From the cell containing the given text, extract its center point as (X, Y) coordinate. 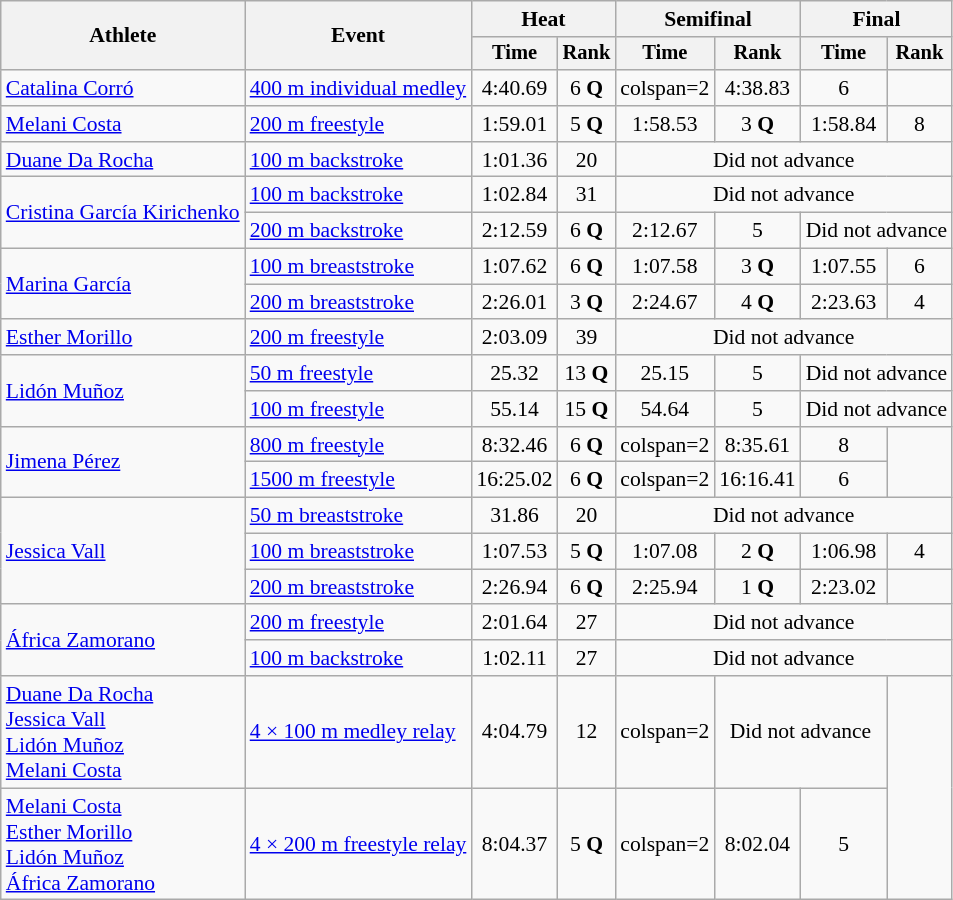
África Zamorano (123, 640)
400 m individual medley (358, 88)
2:24.67 (664, 302)
Final (877, 19)
1:07.58 (664, 267)
1:07.55 (844, 267)
2:03.09 (514, 338)
25.32 (514, 373)
8:02.04 (757, 844)
13 Q (587, 373)
Melani CostaEsther MorilloLidón MuñozÁfrica Zamorano (123, 844)
Jessica Vall (123, 552)
4 × 100 m medley relay (358, 732)
8:04.37 (514, 844)
1:07.62 (514, 267)
Melani Costa (123, 124)
50 m freestyle (358, 373)
Semifinal (708, 19)
1:02.84 (514, 195)
1:58.53 (664, 124)
8:35.61 (757, 445)
4:40.69 (514, 88)
Duane Da RochaJessica VallLidón MuñozMelani Costa (123, 732)
2:12.59 (514, 231)
2:12.67 (664, 231)
800 m freestyle (358, 445)
2 Q (757, 552)
1:07.08 (664, 552)
1:01.36 (514, 160)
54.64 (664, 409)
1:02.11 (514, 658)
4:38.83 (757, 88)
1:58.84 (844, 124)
50 m breaststroke (358, 516)
Cristina García Kirichenko (123, 212)
Marina García (123, 284)
16:25.02 (514, 480)
2:26.94 (514, 587)
25.15 (664, 373)
2:23.02 (844, 587)
12 (587, 732)
2:26.01 (514, 302)
Heat (543, 19)
Jimena Pérez (123, 462)
15 Q (587, 409)
Catalina Corró (123, 88)
8:32.46 (514, 445)
39 (587, 338)
2:23.63 (844, 302)
31.86 (514, 516)
1:06.98 (844, 552)
4 × 200 m freestyle relay (358, 844)
4 Q (757, 302)
Lidón Muñoz (123, 390)
16:16.41 (757, 480)
55.14 (514, 409)
1:07.53 (514, 552)
2:25.94 (664, 587)
1:59.01 (514, 124)
Esther Morillo (123, 338)
4:04.79 (514, 732)
Athlete (123, 36)
200 m backstroke (358, 231)
Event (358, 36)
31 (587, 195)
100 m freestyle (358, 409)
1500 m freestyle (358, 480)
1 Q (757, 587)
Duane Da Rocha (123, 160)
2:01.64 (514, 623)
